For the text-containing cell, return its midpoint in [X, Y] coordinate format. 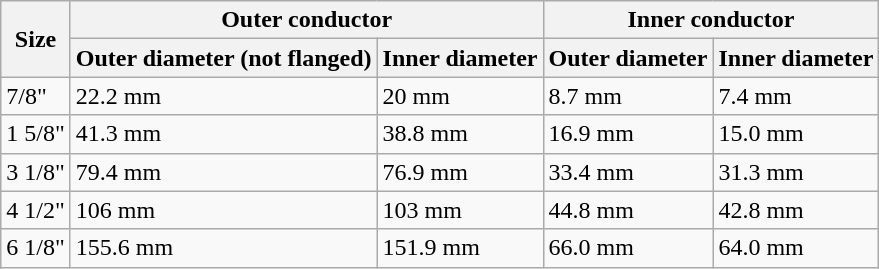
44.8 mm [628, 210]
22.2 mm [224, 96]
31.3 mm [796, 172]
20 mm [460, 96]
64.0 mm [796, 248]
1 5/8" [36, 134]
38.8 mm [460, 134]
103 mm [460, 210]
42.8 mm [796, 210]
Outer conductor [306, 20]
151.9 mm [460, 248]
79.4 mm [224, 172]
6 1/8" [36, 248]
41.3 mm [224, 134]
Outer diameter [628, 58]
3 1/8" [36, 172]
8.7 mm [628, 96]
Size [36, 39]
Outer diameter (not flanged) [224, 58]
4 1/2" [36, 210]
66.0 mm [628, 248]
15.0 mm [796, 134]
16.9 mm [628, 134]
33.4 mm [628, 172]
7.4 mm [796, 96]
7/8" [36, 96]
106 mm [224, 210]
Inner conductor [711, 20]
76.9 mm [460, 172]
155.6 mm [224, 248]
